Return (x, y) of the center of cell containing provided text 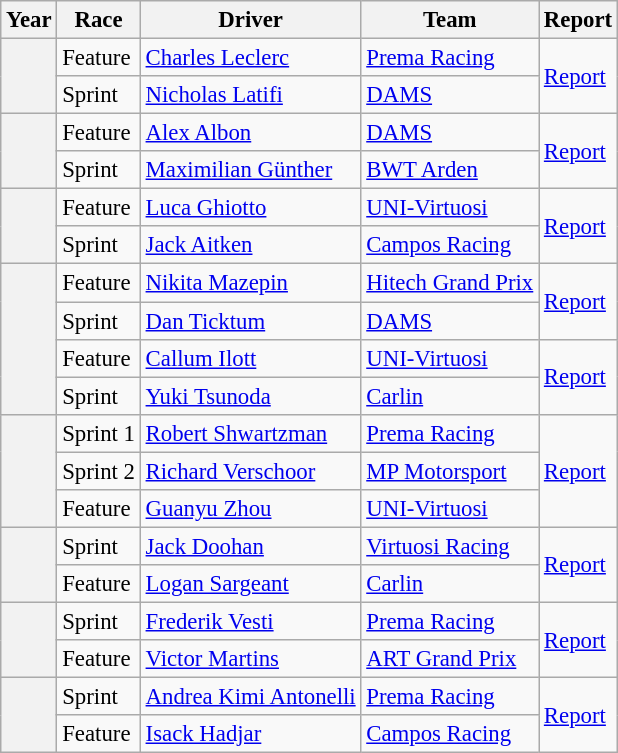
Robert Shwartzman (250, 433)
Race (98, 20)
ART Grand Prix (450, 659)
Hitech Grand Prix (450, 283)
Alex Albon (250, 133)
Jack Doohan (250, 546)
MP Motorsport (450, 471)
Jack Aitken (250, 245)
Andrea Kimi Antonelli (250, 697)
Frederik Vesti (250, 621)
Driver (250, 20)
Charles Leclerc (250, 58)
Luca Ghiotto (250, 208)
Victor Martins (250, 659)
Maximilian Günther (250, 170)
Isack Hadjar (250, 734)
Sprint 1 (98, 433)
Guanyu Zhou (250, 509)
Richard Verschoor (250, 471)
Nikita Mazepin (250, 283)
Team (450, 20)
Yuki Tsunoda (250, 396)
Nicholas Latifi (250, 95)
Callum Ilott (250, 358)
Logan Sargeant (250, 584)
Year (29, 20)
Sprint 2 (98, 471)
Virtuosi Racing (450, 546)
Dan Ticktum (250, 321)
BWT Arden (450, 170)
